Return (x, y) of the center of cell containing provided text 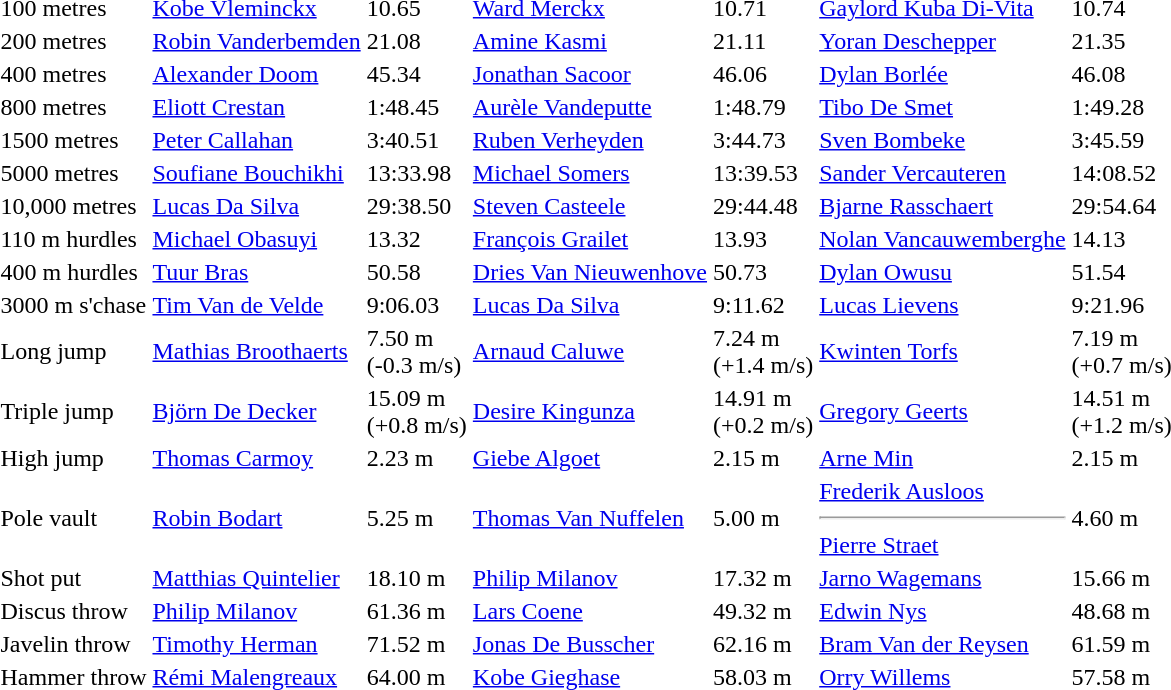
Alexander Doom (256, 74)
7.50 m(-0.3 m/s) (416, 352)
46.06 (764, 74)
Lars Coene (590, 611)
21.08 (416, 41)
5.25 m (416, 518)
Timothy Herman (256, 644)
Ruben Verheyden (590, 140)
Jarno Wagemans (942, 578)
71.52 m (416, 644)
Tibo De Smet (942, 107)
Steven Casteele (590, 206)
Tuur Bras (256, 272)
Björn De Decker (256, 412)
Dylan Borlée (942, 74)
François Grailet (590, 239)
Michael Somers (590, 173)
Yoran Deschepper (942, 41)
Robin Bodart (256, 518)
Bram Van der Reysen (942, 644)
Amine Kasmi (590, 41)
Giebe Algoet (590, 458)
Tim Van de Velde (256, 305)
Kwinten Torfs (942, 352)
29:44.48 (764, 206)
21.11 (764, 41)
Gregory Geerts (942, 412)
Frederik AusloosPierre Straet (942, 518)
14.91 m(+0.2 m/s) (764, 412)
9:06.03 (416, 305)
Aurèle Vandeputte (590, 107)
5.00 m (764, 518)
Thomas Van Nuffelen (590, 518)
Thomas Carmoy (256, 458)
49.32 m (764, 611)
17.32 m (764, 578)
Soufiane Bouchikhi (256, 173)
Peter Callahan (256, 140)
Lucas Lievens (942, 305)
50.58 (416, 272)
18.10 m (416, 578)
Dylan Owusu (942, 272)
13.32 (416, 239)
Sander Vercauteren (942, 173)
Dries Van Nieuwenhove (590, 272)
61.36 m (416, 611)
Michael Obasuyi (256, 239)
3:40.51 (416, 140)
Desire Kingunza (590, 412)
Nolan Vancauwemberghe (942, 239)
45.34 (416, 74)
13:33.98 (416, 173)
9:11.62 (764, 305)
1:48.45 (416, 107)
Sven Bombeke (942, 140)
2.23 m (416, 458)
Arne Min (942, 458)
Bjarne Rasschaert (942, 206)
2.15 m (764, 458)
Jonathan Sacoor (590, 74)
Eliott Crestan (256, 107)
Mathias Broothaerts (256, 352)
Jonas De Busscher (590, 644)
50.73 (764, 272)
13.93 (764, 239)
Arnaud Caluwe (590, 352)
13:39.53 (764, 173)
1:48.79 (764, 107)
3:44.73 (764, 140)
Matthias Quintelier (256, 578)
Robin Vanderbemden (256, 41)
7.24 m(+1.4 m/s) (764, 352)
62.16 m (764, 644)
Edwin Nys (942, 611)
15.09 m(+0.8 m/s) (416, 412)
29:38.50 (416, 206)
